Detect which cell encompasses the target text, then output its (X, Y) center coordinate. 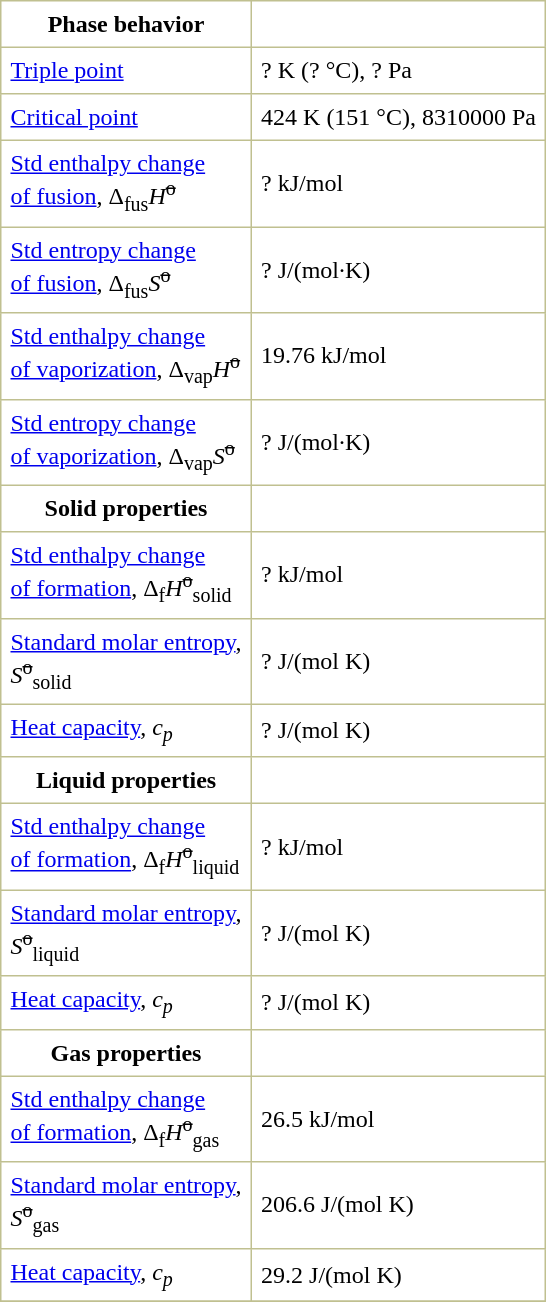
Std entropy changeof vaporization, ΔvapSo (126, 442)
Std enthalpy changeof vaporization, ΔvapHo (126, 356)
Phase behavior (126, 24)
206.6 J/(mol K) (398, 1205)
? K (? °C), ? Pa (398, 70)
29.2 J/(mol K) (398, 1274)
Solid properties (126, 508)
Liquid properties (126, 780)
Std entropy changeof fusion, ΔfusSo (126, 270)
Standard molar entropy,Soliquid (126, 933)
26.5 kJ/mol (398, 1119)
Std enthalpy changeof formation, ΔfHogas (126, 1119)
19.76 kJ/mol (398, 356)
424 K (151 °C), 8310000 Pa (398, 117)
Std enthalpy changeof formation, ΔfHosolid (126, 575)
Std enthalpy changeof fusion, ΔfusHo (126, 183)
Gas properties (126, 1052)
Critical point (126, 117)
Std enthalpy changeof formation, ΔfHoliquid (126, 847)
Standard molar entropy,Sogas (126, 1205)
Triple point (126, 70)
Standard molar entropy,Sosolid (126, 661)
